Find where the given text appears and provide that cell's center as (x, y) coordinate. 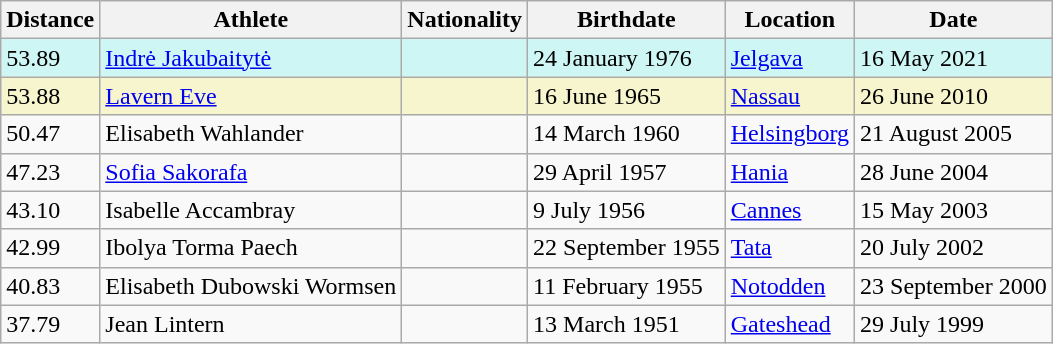
Nassau (790, 96)
23 September 2000 (954, 286)
Nationality (465, 20)
47.23 (50, 172)
Distance (50, 20)
29 April 1957 (627, 172)
40.83 (50, 286)
Elisabeth Dubowski Wormsen (251, 286)
22 September 1955 (627, 248)
Gateshead (790, 324)
53.88 (50, 96)
Helsingborg (790, 134)
Indrė Jakubaitytė (251, 58)
Jean Lintern (251, 324)
20 July 2002 (954, 248)
Ibolya Torma Paech (251, 248)
37.79 (50, 324)
Lavern Eve (251, 96)
43.10 (50, 210)
42.99 (50, 248)
16 June 1965 (627, 96)
Sofia Sakorafa (251, 172)
21 August 2005 (954, 134)
15 May 2003 (954, 210)
29 July 1999 (954, 324)
14 March 1960 (627, 134)
26 June 2010 (954, 96)
Hania (790, 172)
9 July 1956 (627, 210)
24 January 1976 (627, 58)
Elisabeth Wahlander (251, 134)
50.47 (50, 134)
Date (954, 20)
16 May 2021 (954, 58)
Notodden (790, 286)
Birthdate (627, 20)
Isabelle Accambray (251, 210)
Athlete (251, 20)
Cannes (790, 210)
13 March 1951 (627, 324)
53.89 (50, 58)
Location (790, 20)
Tata (790, 248)
28 June 2004 (954, 172)
Jelgava (790, 58)
11 February 1955 (627, 286)
